Locate the cell with the specified text and output its [X, Y] center coordinate. 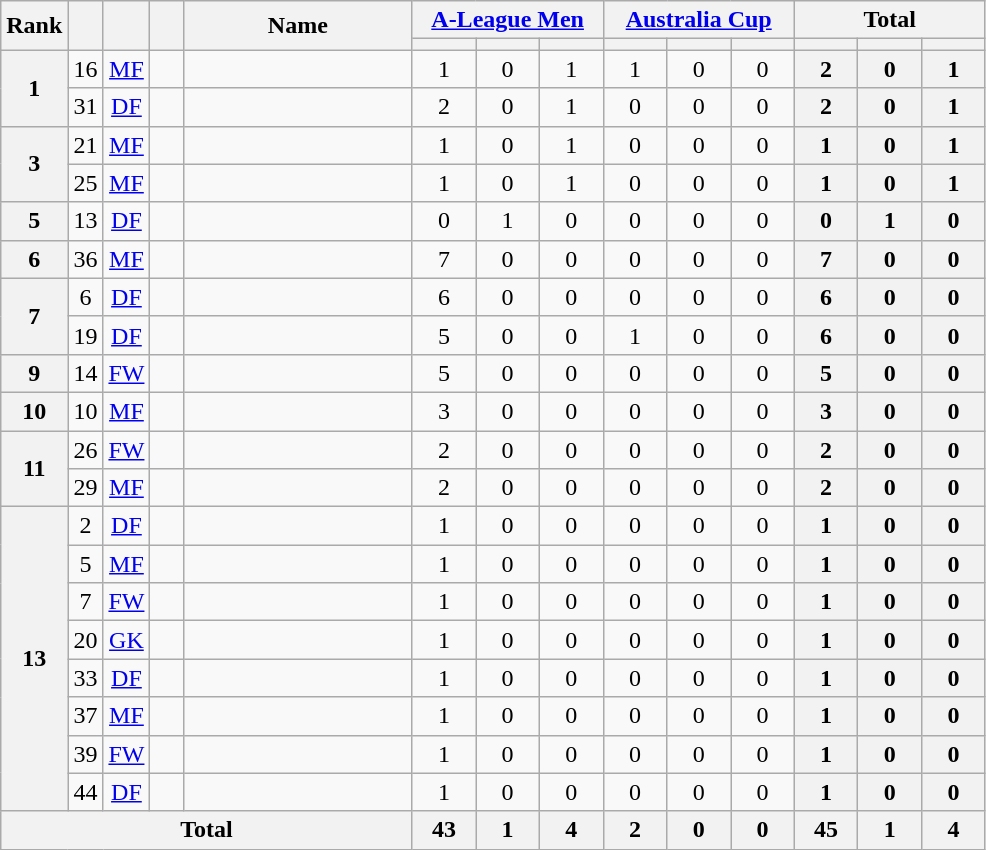
45 [826, 830]
26 [86, 449]
14 [86, 373]
16 [86, 69]
19 [86, 335]
39 [86, 754]
Australia Cup [698, 20]
25 [86, 183]
33 [86, 678]
Rank [34, 26]
A-League Men [508, 20]
21 [86, 145]
20 [86, 640]
44 [86, 792]
9 [34, 373]
29 [86, 488]
31 [86, 107]
43 [444, 830]
GK [126, 640]
37 [86, 716]
Name [298, 26]
11 [34, 468]
36 [86, 259]
